Locate the cell with the specified text and output its [X, Y] center coordinate. 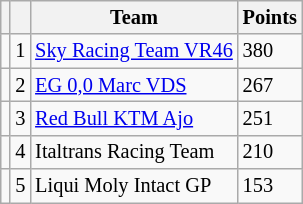
3 [20, 118]
Red Bull KTM Ajo [134, 118]
EG 0,0 Marc VDS [134, 85]
380 [270, 51]
Liqui Moly Intact GP [134, 186]
Sky Racing Team VR46 [134, 51]
153 [270, 186]
2 [20, 85]
Team [134, 17]
Points [270, 17]
5 [20, 186]
210 [270, 152]
Italtrans Racing Team [134, 152]
1 [20, 51]
267 [270, 85]
251 [270, 118]
4 [20, 152]
